Scan for the cell matching the given text and deliver its (x, y) coordinate at center. 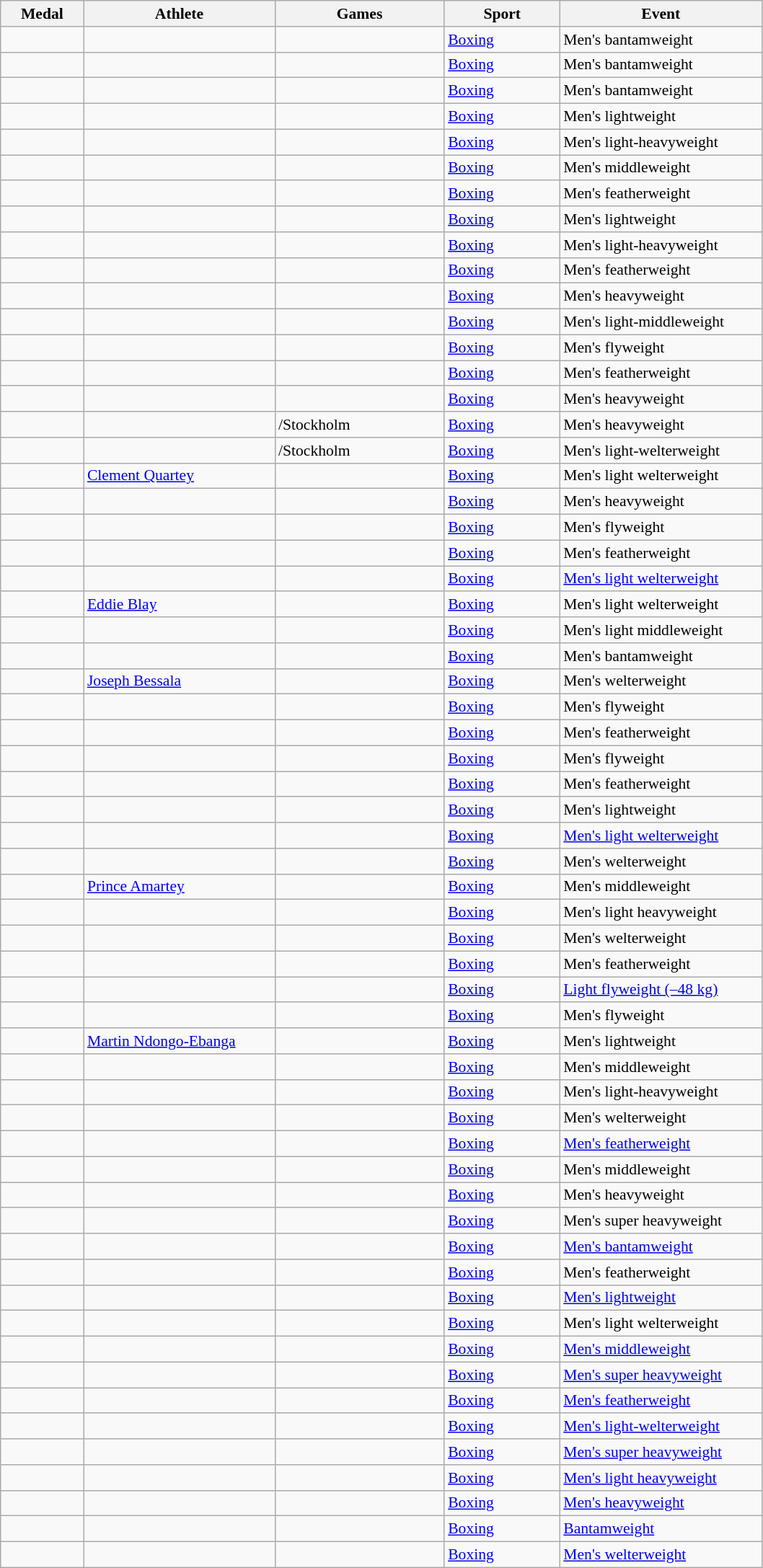
Light flyweight (–48 kg) (661, 990)
Men's light-middleweight (661, 322)
Joseph Bessala (179, 681)
Athlete (179, 14)
Martin Ndongo-Ebanga (179, 1041)
Clement Quartey (179, 476)
Prince Amartey (179, 887)
Sport (502, 14)
Bantamweight (661, 1529)
Event (661, 14)
Games (359, 14)
Eddie Blay (179, 605)
Men's light middleweight (661, 630)
Medal (42, 14)
